From the cell containing the given text, extract its center point as [x, y] coordinate. 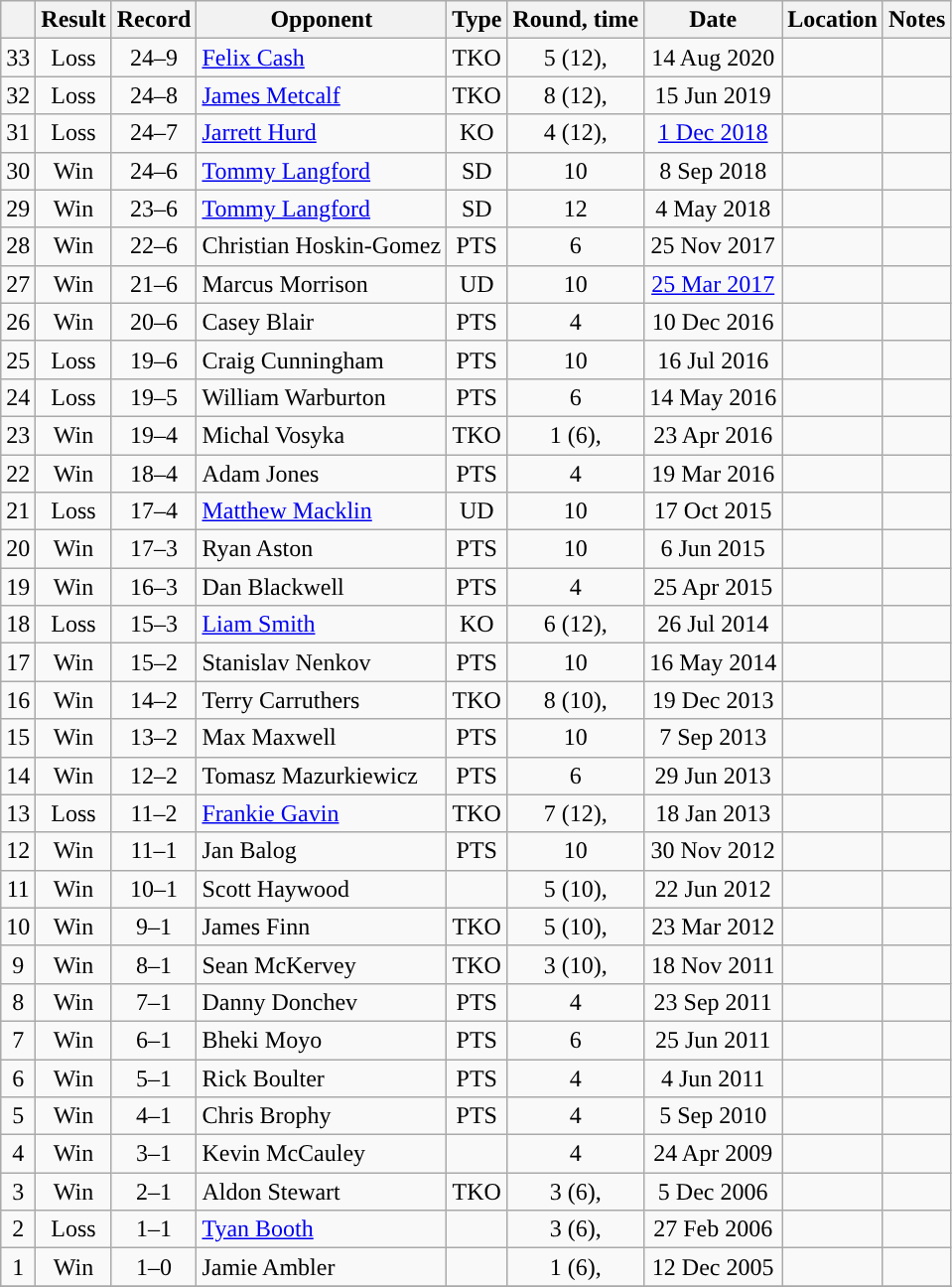
Craig Cunningham [322, 359]
14 May 2016 [713, 397]
28 [18, 246]
19 Mar 2016 [713, 474]
1 Dec 2018 [713, 133]
4–1 [154, 1116]
15–3 [154, 625]
2–1 [154, 1192]
1–0 [154, 1267]
24–6 [154, 171]
Marcus Morrison [322, 284]
5–1 [154, 1077]
15 Jun 2019 [713, 95]
27 Feb 2006 [713, 1229]
24 [18, 397]
18 Jan 2013 [713, 813]
14 [18, 776]
5 Dec 2006 [713, 1192]
8 Sep 2018 [713, 171]
18–4 [154, 474]
Casey Blair [322, 322]
6 (12), [576, 625]
Result [73, 20]
12 Dec 2005 [713, 1267]
8 (10), [576, 700]
16 Jul 2016 [713, 359]
11 [18, 889]
25 Jun 2011 [713, 1040]
25 Nov 2017 [713, 246]
Chris Brophy [322, 1116]
21 [18, 511]
Adam Jones [322, 474]
Jamie Ambler [322, 1267]
11–2 [154, 813]
James Metcalf [322, 95]
4 (12), [576, 133]
5 (12), [576, 58]
33 [18, 58]
Ryan Aston [322, 549]
13–2 [154, 738]
30 [18, 171]
19–4 [154, 435]
23–6 [154, 209]
Tyan Booth [322, 1229]
Christian Hoskin-Gomez [322, 246]
Location [833, 20]
3 (10), [576, 964]
Opponent [322, 20]
20 [18, 549]
8–1 [154, 964]
7 Sep 2013 [713, 738]
Type [476, 20]
1–1 [154, 1229]
29 Jun 2013 [713, 776]
9 [18, 964]
Max Maxwell [322, 738]
19 [18, 587]
24–7 [154, 133]
Michal Vosyka [322, 435]
17 Oct 2015 [713, 511]
26 Jul 2014 [713, 625]
Terry Carruthers [322, 700]
1 [18, 1267]
16 [18, 700]
22 Jun 2012 [713, 889]
17–4 [154, 511]
14 Aug 2020 [713, 58]
5 Sep 2010 [713, 1116]
25 Apr 2015 [713, 587]
25 [18, 359]
5 [18, 1116]
19–5 [154, 397]
Liam Smith [322, 625]
15 [18, 738]
3–1 [154, 1154]
23 [18, 435]
32 [18, 95]
13 [18, 813]
24–8 [154, 95]
8 [18, 1002]
Bheki Moyo [322, 1040]
2 [18, 1229]
7 (12), [576, 813]
20–6 [154, 322]
12–2 [154, 776]
30 Nov 2012 [713, 851]
19 Dec 2013 [713, 700]
Record [154, 20]
7 [18, 1040]
Kevin McCauley [322, 1154]
23 Apr 2016 [713, 435]
15–2 [154, 662]
24–9 [154, 58]
4 Jun 2011 [713, 1077]
10–1 [154, 889]
29 [18, 209]
Aldon Stewart [322, 1192]
23 Sep 2011 [713, 1002]
7–1 [154, 1002]
14–2 [154, 700]
6 Jun 2015 [713, 549]
16 May 2014 [713, 662]
Tomasz Mazurkiewicz [322, 776]
William Warburton [322, 397]
17–3 [154, 549]
Sean McKervey [322, 964]
10 Dec 2016 [713, 322]
Stanislav Nenkov [322, 662]
Date [713, 20]
22 [18, 474]
Matthew Macklin [322, 511]
Round, time [576, 20]
9–1 [154, 927]
25 Mar 2017 [713, 284]
3 [18, 1192]
31 [18, 133]
26 [18, 322]
21–6 [154, 284]
Rick Boulter [322, 1077]
11–1 [154, 851]
James Finn [322, 927]
16–3 [154, 587]
17 [18, 662]
27 [18, 284]
24 Apr 2009 [713, 1154]
Jan Balog [322, 851]
18 Nov 2011 [713, 964]
23 Mar 2012 [713, 927]
8 (12), [576, 95]
Jarrett Hurd [322, 133]
Scott Haywood [322, 889]
Danny Donchev [322, 1002]
6–1 [154, 1040]
19–6 [154, 359]
Frankie Gavin [322, 813]
4 May 2018 [713, 209]
18 [18, 625]
Felix Cash [322, 58]
Notes [916, 20]
Dan Blackwell [322, 587]
22–6 [154, 246]
